Locate the cell with the specified text and output its (x, y) center coordinate. 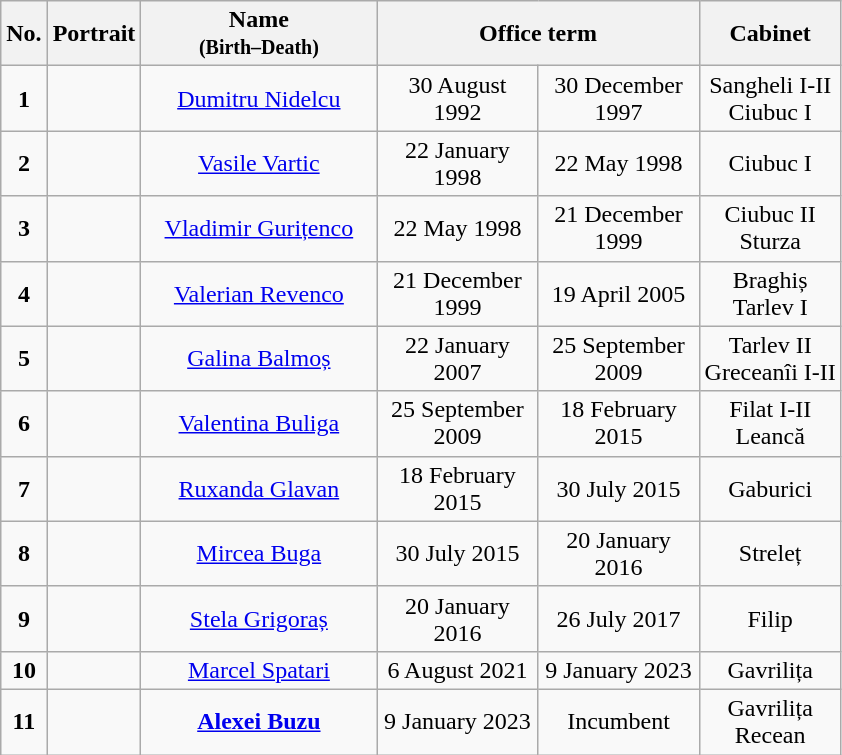
6 (24, 424)
10 (24, 670)
26 July 2017 (618, 618)
Gaburici (770, 488)
Name(Birth–Death) (259, 34)
Gavrilița (770, 670)
No. (24, 34)
19 April 2005 (618, 294)
Incumbent (618, 722)
22 January 2007 (458, 358)
Filat I-IILeancă (770, 424)
Valerian Revenco (259, 294)
Alexei Buzu (259, 722)
Sangheli I-IICiubuc I (770, 98)
22 January 1998 (458, 164)
30 December 1997 (618, 98)
Vasile Vartic (259, 164)
Vladimir Gurițenco (259, 228)
Tarlev IIGreceanîi I-II (770, 358)
9 (24, 618)
Galina Balmoș (259, 358)
Filip (770, 618)
7 (24, 488)
Dumitru Nidelcu (259, 98)
Mircea Buga (259, 554)
8 (24, 554)
Office term (538, 34)
11 (24, 722)
GavrilițaRecean (770, 722)
4 (24, 294)
Ciubuc IISturza (770, 228)
30 August 1992 (458, 98)
Cabinet (770, 34)
Marcel Spatari (259, 670)
Stela Grigoraș (259, 618)
6 August 2021 (458, 670)
2 (24, 164)
3 (24, 228)
1 (24, 98)
Portrait (94, 34)
BraghișTarlev I (770, 294)
Ciubuc I (770, 164)
Ruxanda Glavan (259, 488)
5 (24, 358)
Streleț (770, 554)
Valentina Buliga (259, 424)
